For the text-containing cell, return its midpoint in [X, Y] coordinate format. 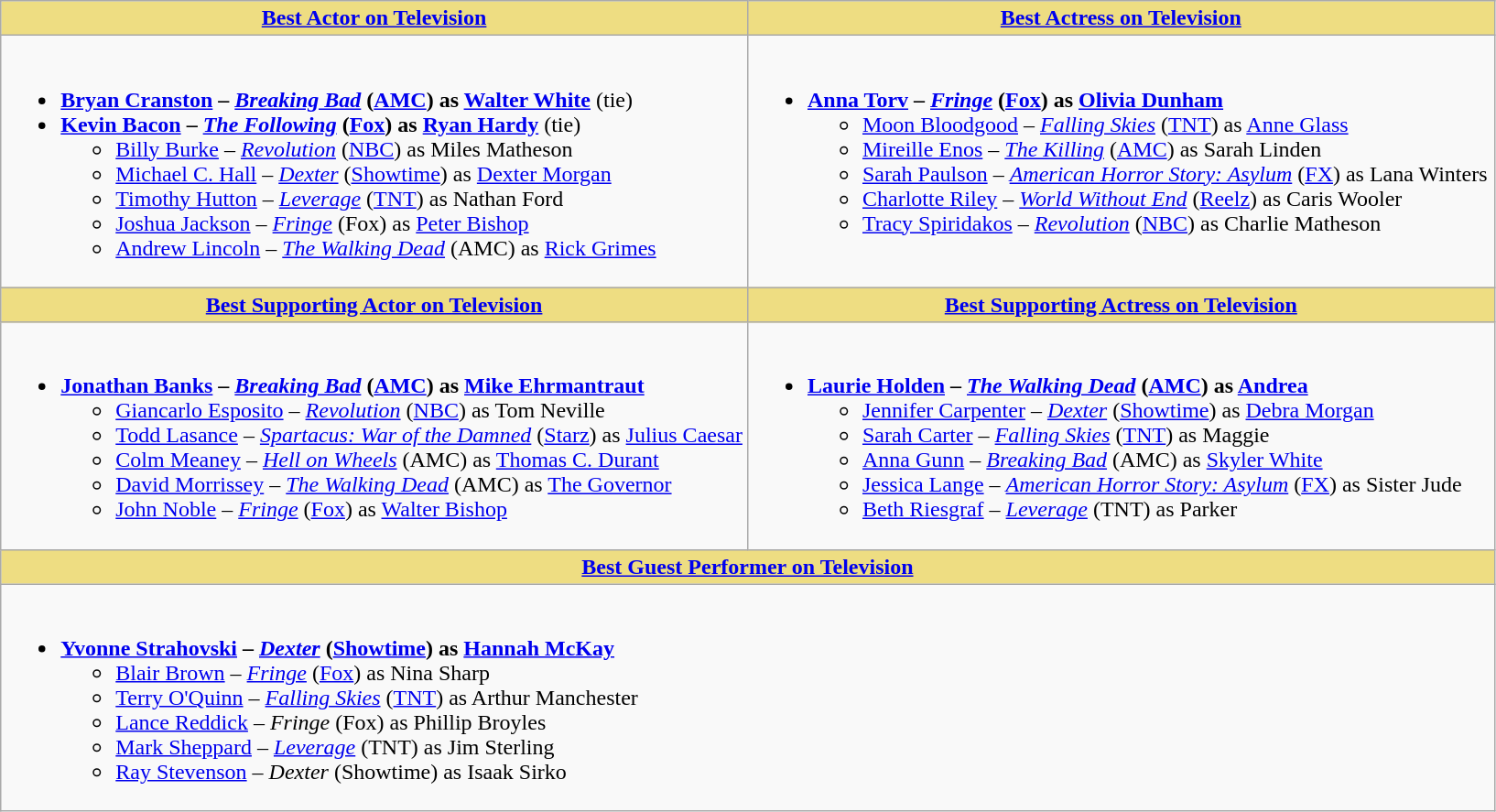
Best Supporting Actress on Television [1121, 305]
Best Supporting Actor on Television [374, 305]
Best Actress on Television [1121, 18]
Best Actor on Television [374, 18]
Best Guest Performer on Television [747, 567]
